Search for the cell housing the specified text and yield its (x, y) center coordinate. 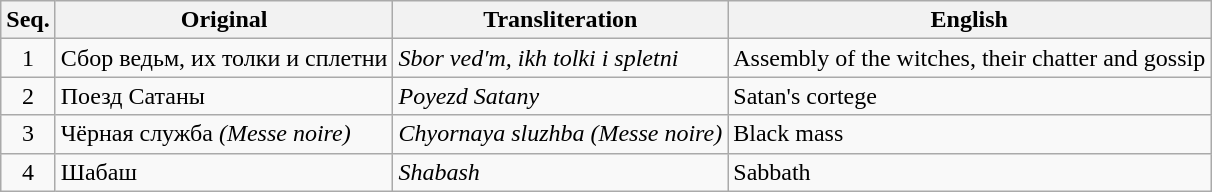
Poyezd Satany (560, 96)
Satan's cortege (970, 96)
Поезд Сатаны (224, 96)
Original (224, 20)
Чёрная служба (Messe noire) (224, 134)
Sbor ved′m, ikh tolki i spletni (560, 58)
4 (28, 172)
Shabash (560, 172)
Transliteration (560, 20)
3 (28, 134)
Сбор ведьм, их толки и сплетни (224, 58)
Seq. (28, 20)
Black mass (970, 134)
Chyornaya sluzhba (Messe noire) (560, 134)
Assembly of the witches, their chatter and gossip (970, 58)
Sabbath (970, 172)
Шабаш (224, 172)
1 (28, 58)
English (970, 20)
2 (28, 96)
